Find where the given text appears and provide that cell's center as [x, y] coordinate. 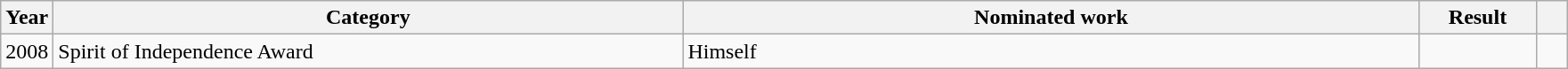
Himself [1051, 51]
2008 [27, 51]
Nominated work [1051, 18]
Year [27, 18]
Result [1478, 18]
Spirit of Independence Award [369, 51]
Category [369, 18]
